Search for the cell housing the specified text and yield its (x, y) center coordinate. 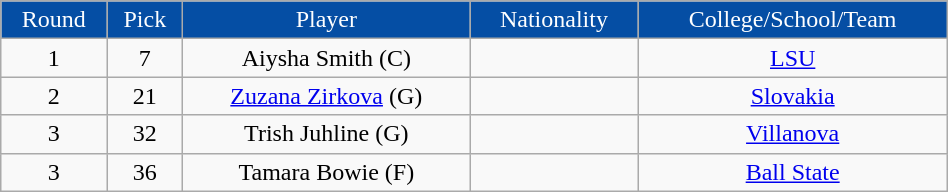
Villanova (792, 134)
Tamara Bowie (F) (326, 172)
Round (54, 20)
Aiysha Smith (C) (326, 58)
Player (326, 20)
Trish Juhline (G) (326, 134)
2 (54, 96)
32 (145, 134)
21 (145, 96)
College/School/Team (792, 20)
Ball State (792, 172)
1 (54, 58)
Slovakia (792, 96)
Pick (145, 20)
LSU (792, 58)
7 (145, 58)
Nationality (554, 20)
36 (145, 172)
Zuzana Zirkova (G) (326, 96)
